Scan for the cell matching the given text and deliver its [x, y] coordinate at center. 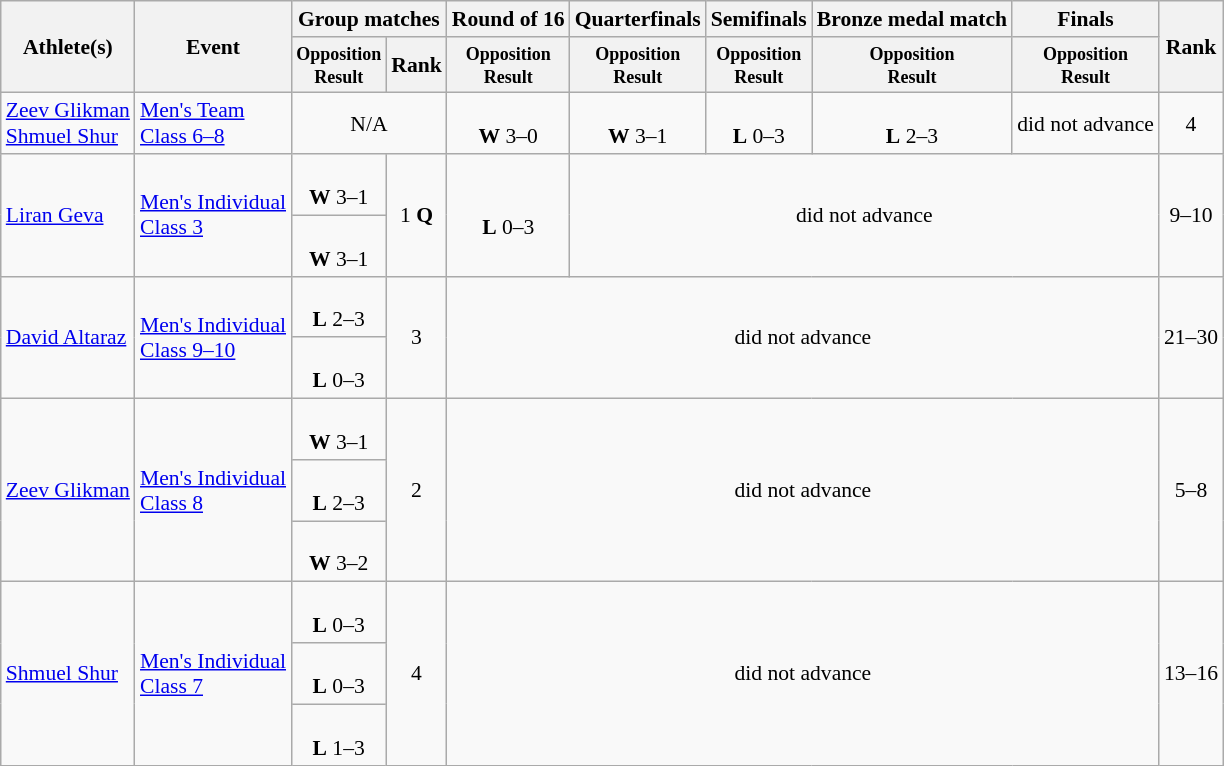
Zeev GlikmanShmuel Shur [68, 124]
Liran Geva [68, 215]
L 1–3 [338, 734]
1 Q [416, 215]
Round of 16 [508, 19]
Finals [1086, 19]
Zeev Glikman [68, 490]
Group matches [369, 19]
13–16 [1191, 674]
5–8 [1191, 490]
3 [416, 337]
Bronze medal match [912, 19]
Semifinals [759, 19]
W 3–2 [338, 552]
2 [416, 490]
21–30 [1191, 337]
Men's Individual Class 7 [213, 674]
Men's Individual Class 3 [213, 215]
David Altaraz [68, 337]
9–10 [1191, 215]
Event [213, 47]
Men's Team Class 6–8 [213, 124]
N/A [369, 124]
Men's Individual Class 9–10 [213, 337]
Quarterfinals [638, 19]
W 3–0 [508, 124]
Athlete(s) [68, 47]
Shmuel Shur [68, 674]
Men's Individual Class 8 [213, 490]
